Identify which cell holds the provided text, then report its (X, Y) central coordinate. 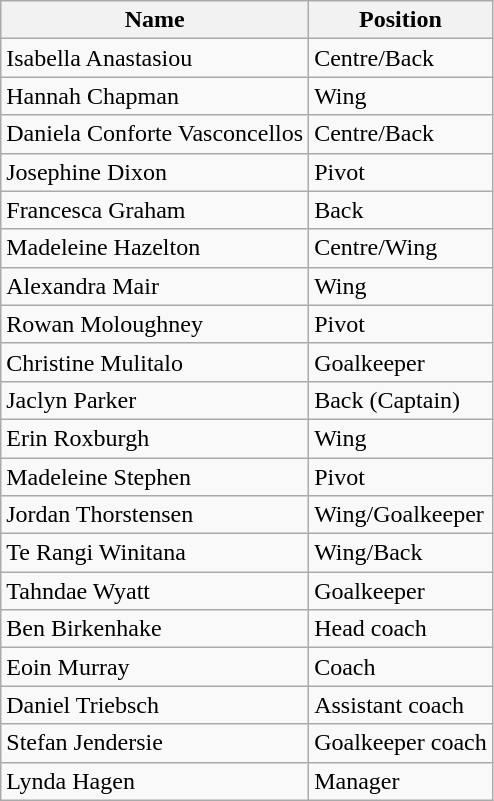
Rowan Moloughney (155, 324)
Goalkeeper coach (401, 743)
Te Rangi Winitana (155, 553)
Daniela Conforte Vasconcellos (155, 134)
Tahndae Wyatt (155, 591)
Centre/Wing (401, 248)
Madeleine Hazelton (155, 248)
Jaclyn Parker (155, 400)
Lynda Hagen (155, 781)
Jordan Thorstensen (155, 515)
Francesca Graham (155, 210)
Eoin Murray (155, 667)
Isabella Anastasiou (155, 58)
Name (155, 20)
Wing/Goalkeeper (401, 515)
Christine Mulitalo (155, 362)
Wing/Back (401, 553)
Daniel Triebsch (155, 705)
Josephine Dixon (155, 172)
Back (Captain) (401, 400)
Ben Birkenhake (155, 629)
Erin Roxburgh (155, 438)
Head coach (401, 629)
Hannah Chapman (155, 96)
Madeleine Stephen (155, 477)
Stefan Jendersie (155, 743)
Alexandra Mair (155, 286)
Back (401, 210)
Position (401, 20)
Manager (401, 781)
Coach (401, 667)
Assistant coach (401, 705)
